Return (x, y) of the center of cell containing provided text 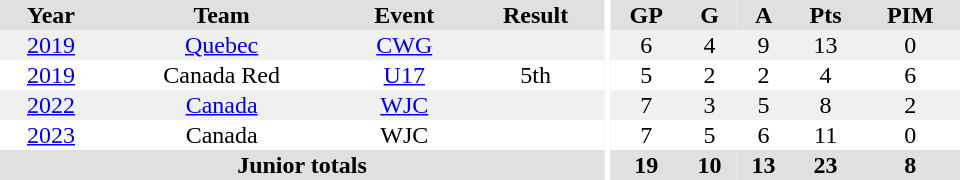
Team (222, 15)
A (764, 15)
23 (826, 165)
2023 (51, 135)
19 (646, 165)
CWG (404, 45)
Quebec (222, 45)
3 (710, 105)
2022 (51, 105)
G (710, 15)
GP (646, 15)
Year (51, 15)
Junior totals (302, 165)
10 (710, 165)
9 (764, 45)
Result (536, 15)
PIM (910, 15)
11 (826, 135)
Pts (826, 15)
Event (404, 15)
Canada Red (222, 75)
5th (536, 75)
U17 (404, 75)
